Extract the (x, y) coordinate from the center of the cell holding the provided text.  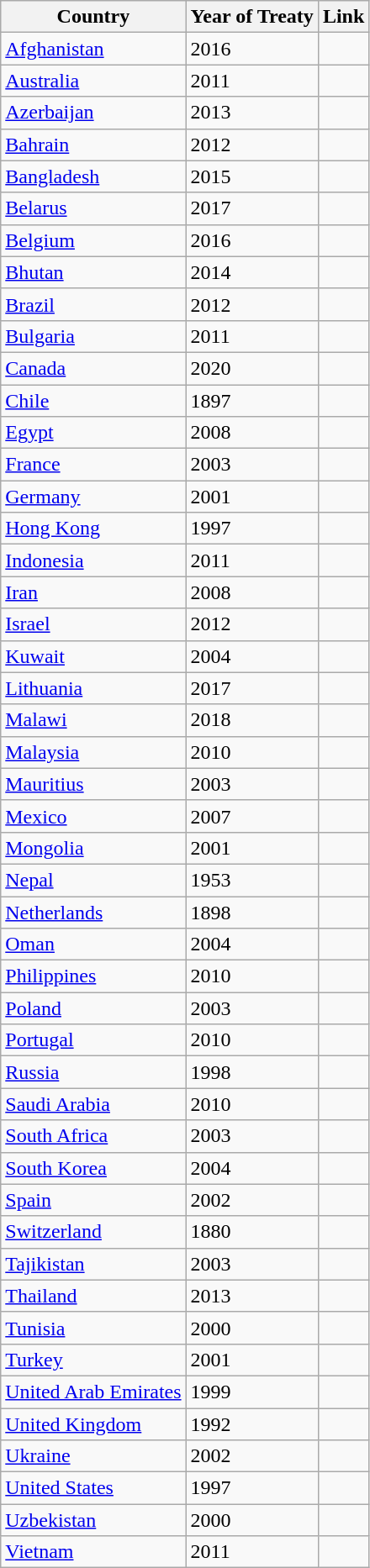
Link (343, 17)
Ukraine (93, 1456)
Hong Kong (93, 529)
1880 (252, 1232)
Tunisia (93, 1328)
Egypt (93, 433)
Oman (93, 944)
Germany (93, 497)
United Kingdom (93, 1424)
Netherlands (93, 912)
Poland (93, 1008)
Tajikistan (93, 1264)
2014 (252, 272)
Lithuania (93, 688)
Country (93, 17)
Australia (93, 81)
2015 (252, 176)
South Korea (93, 1168)
Russia (93, 1072)
2020 (252, 368)
Vietnam (93, 1552)
Mexico (93, 816)
Thailand (93, 1296)
Canada (93, 368)
1897 (252, 401)
Year of Treaty (252, 17)
Switzerland (93, 1232)
Nepal (93, 880)
Turkey (93, 1360)
Belgium (93, 240)
Bulgaria (93, 336)
France (93, 465)
1999 (252, 1392)
Philippines (93, 976)
Iran (93, 592)
Kuwait (93, 656)
Chile (93, 401)
Spain (93, 1200)
Mauritius (93, 784)
2018 (252, 720)
2007 (252, 816)
1998 (252, 1072)
United Arab Emirates (93, 1392)
Mongolia (93, 848)
Belarus (93, 208)
Bhutan (93, 272)
Azerbaijan (93, 113)
1953 (252, 880)
Malaysia (93, 752)
1992 (252, 1424)
Brazil (93, 304)
Afghanistan (93, 49)
Bangladesh (93, 176)
Portugal (93, 1040)
South Africa (93, 1136)
Indonesia (93, 560)
Uzbekistan (93, 1520)
Bahrain (93, 145)
United States (93, 1488)
Israel (93, 624)
Malawi (93, 720)
Saudi Arabia (93, 1104)
1898 (252, 912)
